Provide the [x, y] coordinate of the cell's center where the given text is located.  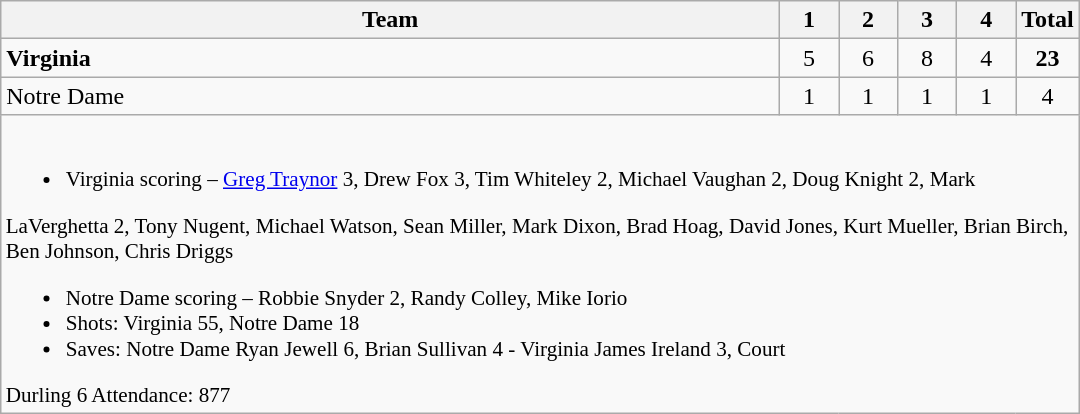
Team [390, 20]
8 [928, 58]
Virginia [390, 58]
2 [868, 20]
Total [1048, 20]
5 [808, 58]
23 [1048, 58]
Notre Dame [390, 96]
6 [868, 58]
3 [928, 20]
